Scan for the cell matching the given text and deliver its [X, Y] coordinate at center. 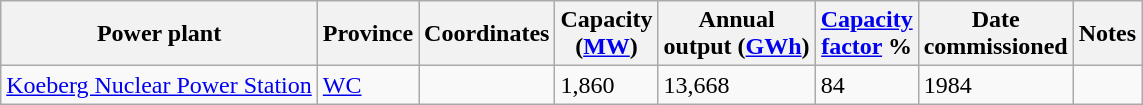
84 [866, 85]
WC [368, 85]
Datecommissioned [996, 34]
Notes [1107, 34]
Power plant [160, 34]
1984 [996, 85]
Province [368, 34]
Capacityfactor % [866, 34]
Annualoutput (GWh) [736, 34]
Koeberg Nuclear Power Station [160, 85]
Coordinates [487, 34]
1,860 [606, 85]
Capacity(MW) [606, 34]
13,668 [736, 85]
